Find where the given text appears and provide that cell's center as [X, Y] coordinate. 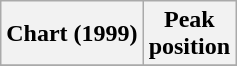
Chart (1999) [72, 34]
Peakposition [189, 34]
